Capture the cell that displays the provided text and extract its [X, Y] central coordinate. 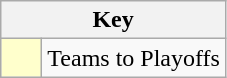
Key [114, 20]
Teams to Playoffs [134, 58]
